Return the [x, y] coordinate for the center point of the cell that contains the specified text.  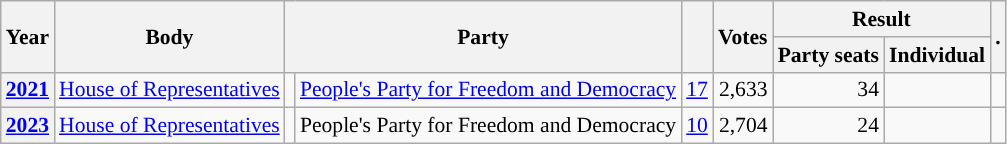
Body [170, 36]
. [998, 36]
Party [483, 36]
10 [697, 126]
2021 [28, 90]
2,633 [743, 90]
Result [882, 19]
Individual [937, 55]
2,704 [743, 126]
2023 [28, 126]
34 [828, 90]
17 [697, 90]
Votes [743, 36]
Party seats [828, 55]
24 [828, 126]
Year [28, 36]
